For the text-containing cell, return its midpoint in [x, y] coordinate format. 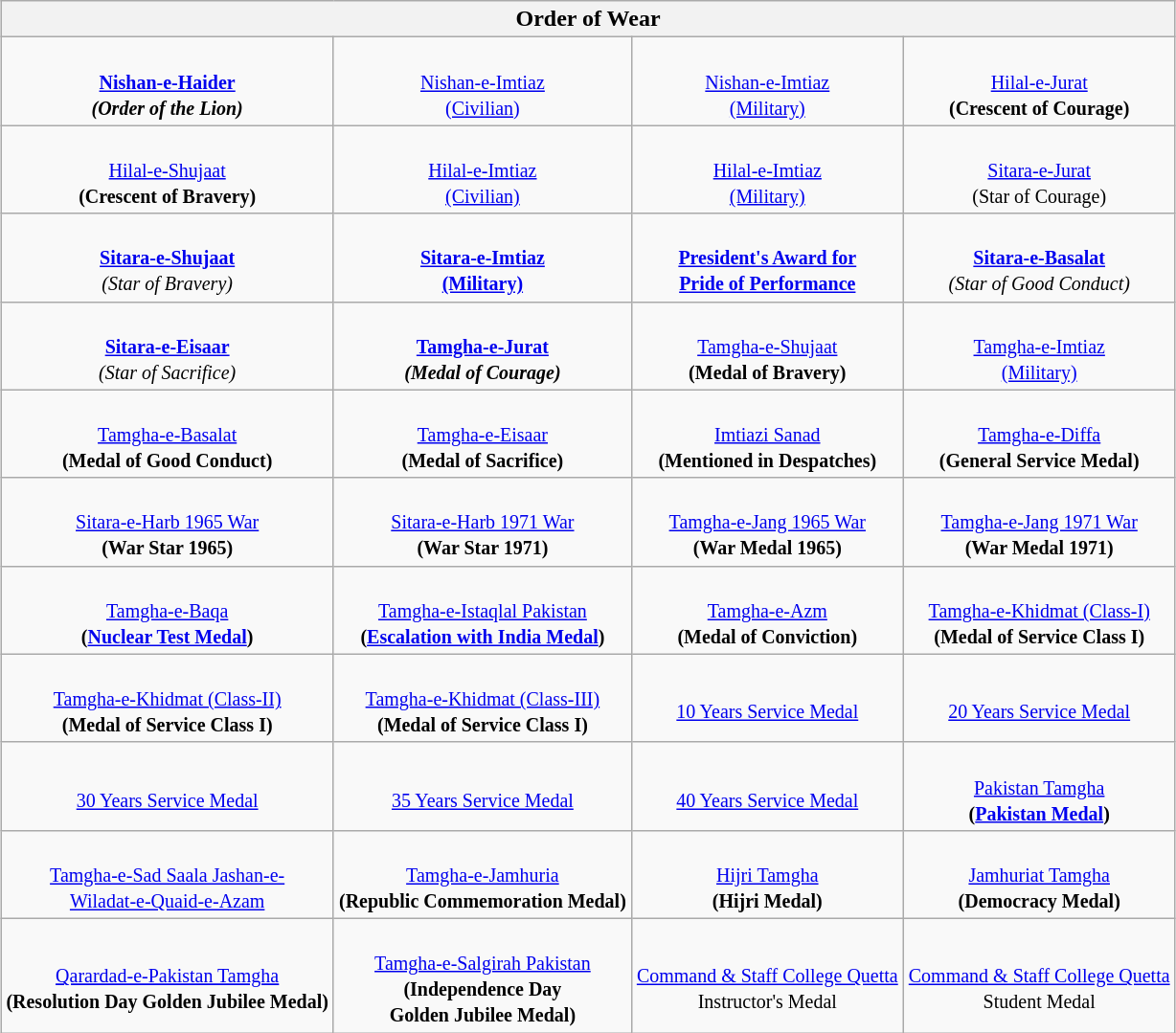
Tamgha-e-Khidmat (Class-II)(Medal of Service Class I) [168, 698]
Hilal-e-Jurat(Crescent of Courage) [1039, 81]
Tamgha-e-Shujaat(Medal of Bravery) [767, 346]
Tamgha-e-Jang 1971 War(War Medal 1971) [1039, 522]
Tamgha-e-Baqa(Nuclear Test Medal) [168, 610]
Sitara-e-Eisaar(Star of Sacrifice) [168, 346]
Qarardad-e-Pakistan Tamgha(Resolution Day Golden Jubilee Medal) [168, 975]
Hilal-e-Shujaat(Crescent of Bravery) [168, 169]
Tamgha-e-Basalat(Medal of Good Conduct) [168, 434]
Tamgha-e-Eisaar(Medal of Sacrifice) [483, 434]
Sitara-e-Harb 1965 War(War Star 1965) [168, 522]
Jamhuriat Tamgha(Democracy Medal) [1039, 874]
Tamgha-e-Azm(Medal of Conviction) [767, 610]
Tamgha-e-Khidmat (Class-III)(Medal of Service Class I) [483, 698]
30 Years Service Medal [168, 786]
Order of Wear [588, 19]
40 Years Service Medal [767, 786]
Hilal-e-Imtiaz(Civilian) [483, 169]
Tamgha-e-Khidmat (Class-I)(Medal of Service Class I) [1039, 610]
Tamgha-e-Sad Saala Jashan-e-Wiladat-e-Quaid-e-Azam [168, 874]
Imtiazi Sanad(Mentioned in Despatches) [767, 434]
Sitara-e-Shujaat(Star of Bravery) [168, 258]
Tamgha-e-Istaqlal Pakistan(Escalation with India Medal) [483, 610]
Tamgha-e-Jurat(Medal of Courage) [483, 346]
Tamgha-e-Diffa(General Service Medal) [1039, 434]
Pakistan Tamgha(Pakistan Medal) [1039, 786]
Hijri Tamgha(Hijri Medal) [767, 874]
Command & Staff College QuettaInstructor's Medal [767, 975]
Sitara-e-Imtiaz(Military) [483, 258]
President's Award forPride of Performance [767, 258]
20 Years Service Medal [1039, 698]
Sitara-e-Basalat(Star of Good Conduct) [1039, 258]
Nishan-e-Imtiaz(Military) [767, 81]
Tamgha-e-Salgirah Pakistan(Independence DayGolden Jubilee Medal) [483, 975]
Nishan-e-Imtiaz(Civilian) [483, 81]
Tamgha-e-Jang 1965 War(War Medal 1965) [767, 522]
35 Years Service Medal [483, 786]
Nishan-e-Haider(Order of the Lion) [168, 81]
Tamgha-e-Imtiaz(Military) [1039, 346]
Command & Staff College QuettaStudent Medal [1039, 975]
Tamgha-e-Jamhuria(Republic Commemoration Medal) [483, 874]
Sitara-e-Jurat(Star of Courage) [1039, 169]
Sitara-e-Harb 1971 War(War Star 1971) [483, 522]
Hilal-e-Imtiaz(Military) [767, 169]
10 Years Service Medal [767, 698]
